Determine the [X, Y] coordinate at the center of the cell enclosing the given text.  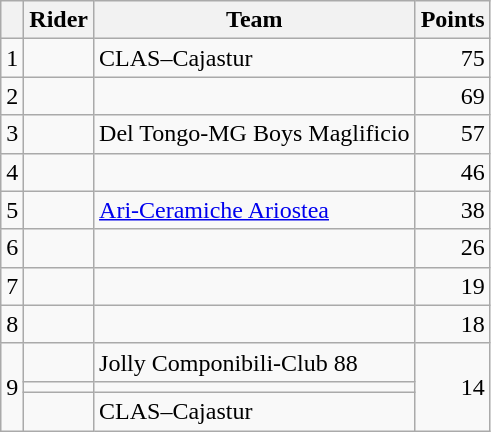
19 [452, 286]
26 [452, 248]
9 [12, 386]
Ari-Ceramiche Ariostea [255, 210]
7 [12, 286]
1 [12, 58]
3 [12, 134]
8 [12, 324]
69 [452, 96]
4 [12, 172]
Del Tongo-MG Boys Maglificio [255, 134]
Jolly Componibili-Club 88 [255, 362]
6 [12, 248]
5 [12, 210]
57 [452, 134]
Points [452, 20]
18 [452, 324]
Team [255, 20]
46 [452, 172]
Rider [59, 20]
2 [12, 96]
38 [452, 210]
14 [452, 386]
75 [452, 58]
